For the text-containing cell, return its midpoint in [x, y] coordinate format. 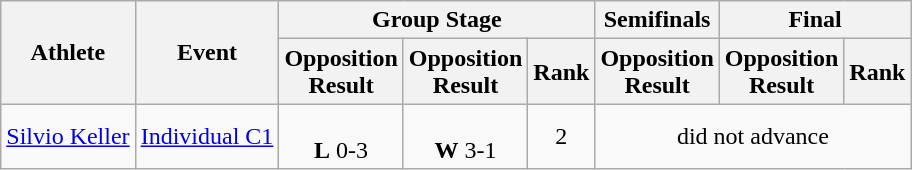
Final [815, 20]
W 3-1 [465, 136]
L 0-3 [341, 136]
Event [207, 52]
Semifinals [657, 20]
Athlete [68, 52]
Individual C1 [207, 136]
Group Stage [437, 20]
did not advance [753, 136]
Silvio Keller [68, 136]
2 [562, 136]
